Locate the cell with the specified text and output its [X, Y] center coordinate. 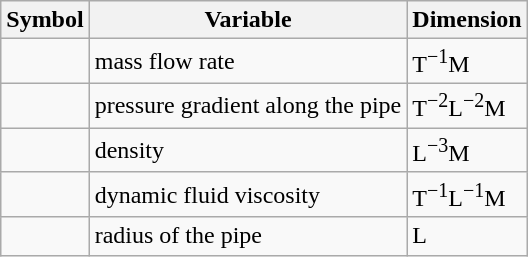
density [248, 150]
Symbol [45, 20]
L−3M [467, 150]
T−1M [467, 62]
radius of the pipe [248, 236]
Variable [248, 20]
dynamic fluid viscosity [248, 194]
L [467, 236]
T−2L−2M [467, 106]
Dimension [467, 20]
pressure gradient along the pipe [248, 106]
T−1L−1M [467, 194]
mass flow rate [248, 62]
